Identify which cell holds the provided text, then report its [x, y] central coordinate. 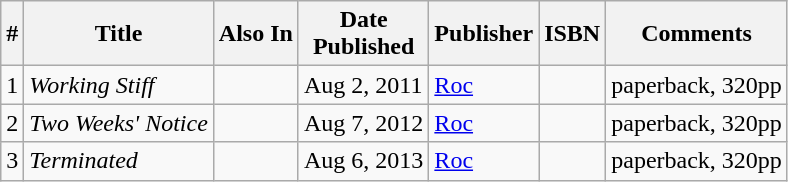
Aug 6, 2013 [363, 161]
Title [119, 34]
Working Stiff [119, 85]
ISBN [572, 34]
1 [12, 85]
Two Weeks' Notice [119, 123]
# [12, 34]
Also In [256, 34]
DatePublished [363, 34]
Aug 2, 2011 [363, 85]
Terminated [119, 161]
2 [12, 123]
Comments [697, 34]
Publisher [484, 34]
3 [12, 161]
Aug 7, 2012 [363, 123]
